Capture the cell that displays the provided text and extract its (x, y) central coordinate. 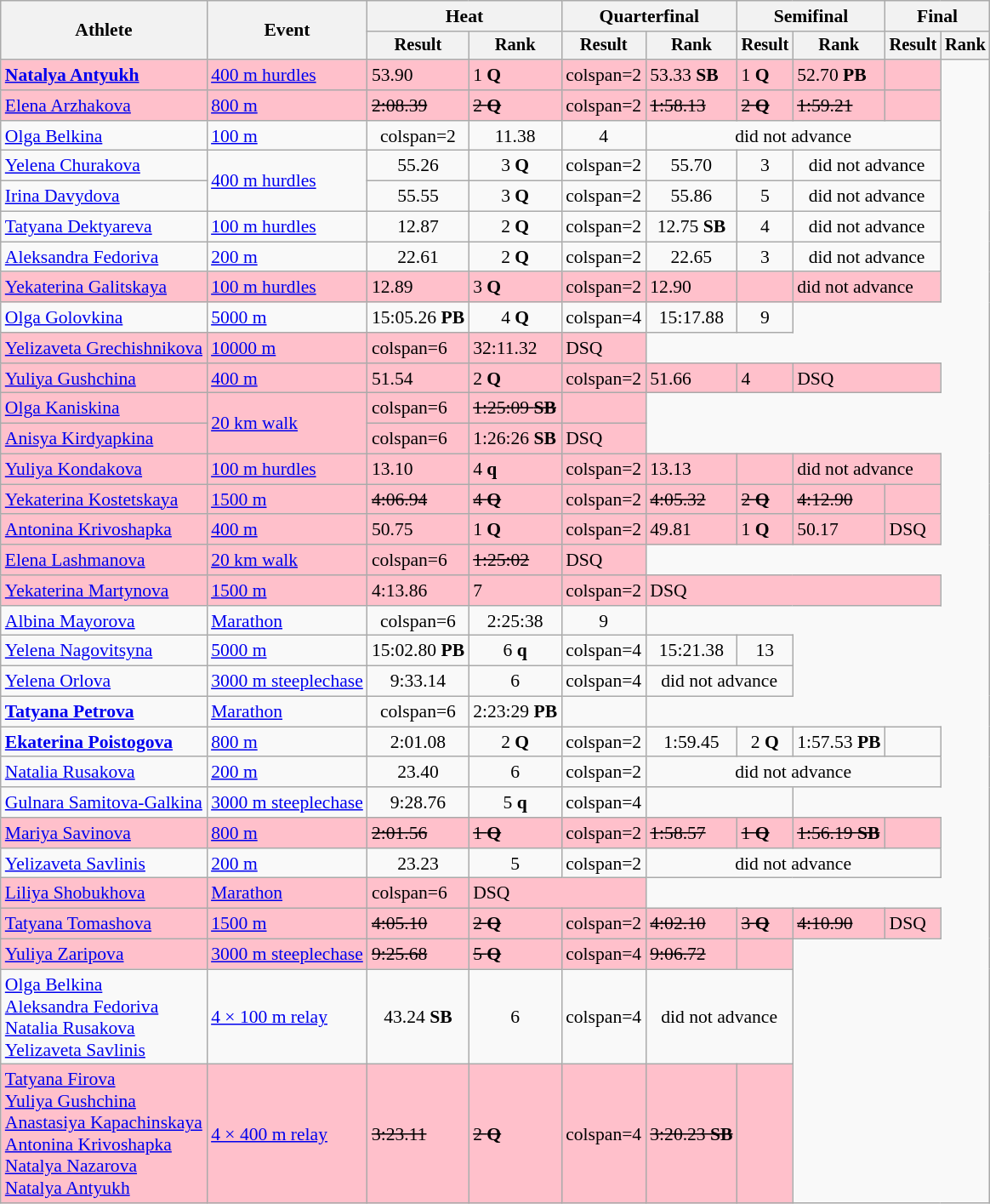
4:06.94 (418, 499)
53.90 (418, 75)
4:05.10 (418, 924)
55.70 (691, 166)
4:10.90 (839, 924)
2:25:38 (515, 621)
7 (515, 591)
55.55 (418, 197)
100 m (287, 136)
Aleksandra Fedoriva (104, 257)
50.75 (418, 530)
1:59.21 (839, 106)
4:02.10 (691, 924)
51.54 (418, 379)
Natalya Antyukh (104, 75)
22.65 (691, 257)
2:01.08 (418, 742)
Irina Davydova (104, 197)
Yuliya Zaripova (104, 955)
9:06.72 (691, 955)
9:25.68 (418, 955)
23.23 (418, 864)
1:58.57 (691, 833)
Event (287, 31)
4 × 100 m relay (287, 1017)
15:21.38 (691, 651)
1:26:26 SB (515, 439)
Yuliya Kondakova (104, 470)
9:28.76 (418, 802)
Yuliya Gushchina (104, 379)
53.33 SB (691, 75)
1:56.19 SB (839, 833)
2:08.39 (418, 106)
Mariya Savinova (104, 833)
Yelizaveta Savlinis (104, 864)
1:25:02 (515, 560)
Yelena Churakova (104, 166)
4:13.86 (418, 591)
Olga BelkinaAleksandra FedorivaNatalia RusakovaYelizaveta Savlinis (104, 1017)
Olga Golovkina (104, 317)
3:20.23 SB (691, 1133)
9:33.14 (418, 682)
15:05.26 PB (418, 317)
Elena Lashmanova (104, 560)
51.66 (691, 379)
3:23.11 (418, 1133)
Tatyana Dektyareva (104, 227)
Anisya Kirdyapkina (104, 439)
2:23:29 PB (515, 712)
11.38 (515, 136)
4 × 400 m relay (287, 1133)
Tatyana Tomashova (104, 924)
Athlete (104, 31)
Olga Kaniskina (104, 408)
6 q (515, 651)
Ekaterina Poistogova (104, 742)
13 (765, 651)
Heat (464, 16)
Yekaterina Martynova (104, 591)
Final (937, 16)
Semifinal (811, 16)
Tatyana Petrova (104, 712)
12.75 SB (691, 227)
12.89 (418, 288)
Yekaterina Kostetskaya (104, 499)
4:05.32 (691, 499)
5 Q (515, 955)
Olga Belkina (104, 136)
55.86 (691, 197)
Tatyana FirovaYuliya GushchinaAnastasiya KapachinskayaAntonina KrivoshapkaNatalya NazarovaNatalya Antyukh (104, 1133)
49.81 (691, 530)
Antonina Krivoshapka (104, 530)
Yekaterina Galitskaya (104, 288)
Liliya Shobukhova (104, 893)
13.13 (691, 470)
2:01.56 (418, 833)
50.17 (839, 530)
1:25:09 SB (515, 408)
13.10 (418, 470)
32:11.32 (515, 348)
1:59.45 (691, 742)
15:02.80 PB (418, 651)
Elena Arzhakova (104, 106)
Yelena Orlova (104, 682)
1:58.13 (691, 106)
4 q (515, 470)
Quarterfinal (649, 16)
1:57.53 PB (839, 742)
Natalia Rusakova (104, 773)
23.40 (418, 773)
Yelena Nagovitsyna (104, 651)
15:17.88 (691, 317)
12.87 (418, 227)
4:12.90 (839, 499)
22.61 (418, 257)
52.70 PB (839, 75)
5 q (515, 802)
12.90 (691, 288)
Yelizaveta Grechishnikova (104, 348)
Gulnara Samitova-Galkina (104, 802)
Albina Mayorova (104, 621)
55.26 (418, 166)
43.24 SB (418, 1017)
10000 m (287, 348)
